Pinpoint the cell where the given text exists, returning its [x, y] midpoint coordinate. 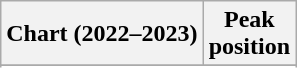
Chart (2022–2023) [102, 34]
Peakposition [249, 34]
